Determine the [X, Y] coordinate at the center of the cell enclosing the given text.  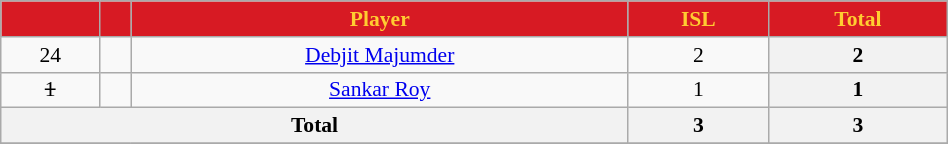
Debjit Majumder [380, 55]
ISL [698, 19]
Sankar Roy [380, 90]
Player [380, 19]
24 [50, 55]
